For the text-containing cell, return its midpoint in [X, Y] coordinate format. 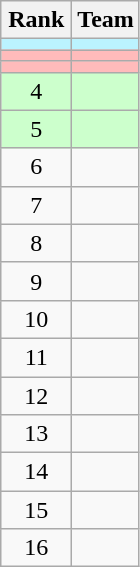
5 [36, 129]
10 [36, 319]
6 [36, 167]
4 [36, 91]
Rank [36, 20]
13 [36, 434]
7 [36, 205]
Team [106, 20]
11 [36, 357]
12 [36, 395]
15 [36, 510]
9 [36, 281]
16 [36, 548]
14 [36, 472]
8 [36, 243]
